Scan for the cell matching the given text and deliver its (x, y) coordinate at center. 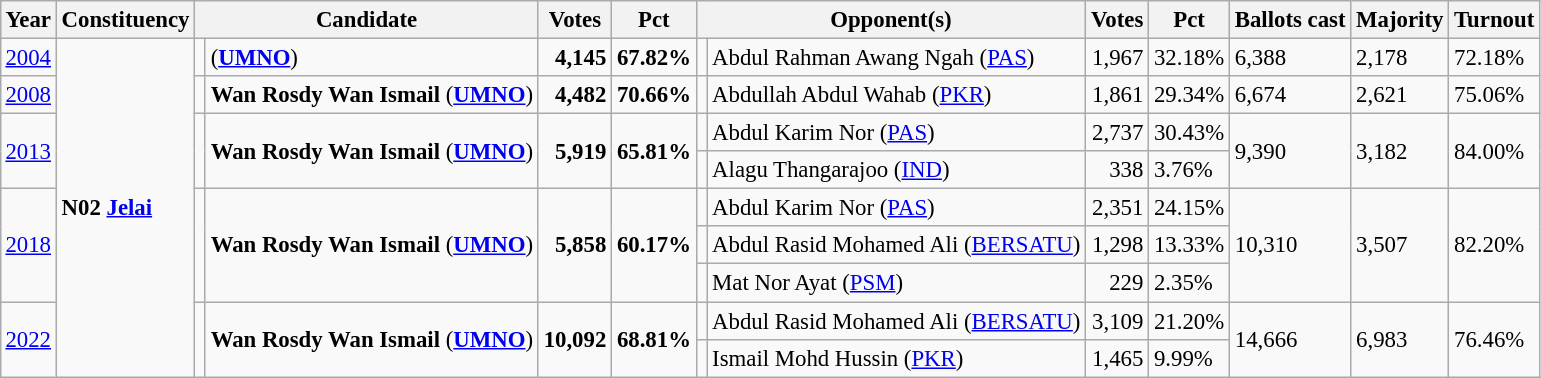
2022 (28, 340)
32.18% (1190, 57)
Mat Nor Ayat (PSM) (896, 283)
68.81% (654, 340)
9,390 (1290, 152)
2,737 (1118, 133)
Ballots cast (1290, 20)
6,388 (1290, 57)
76.46% (1494, 340)
84.00% (1494, 152)
Abdullah Abdul Wahab (PKR) (896, 95)
1,861 (1118, 95)
75.06% (1494, 95)
67.82% (654, 57)
Year (28, 20)
82.20% (1494, 246)
2004 (28, 57)
2,621 (1400, 95)
30.43% (1190, 133)
4,482 (574, 95)
14,666 (1290, 340)
13.33% (1190, 245)
1,967 (1118, 57)
2018 (28, 246)
2013 (28, 152)
Ismail Mohd Hussin (PKR) (896, 358)
Constituency (125, 20)
Abdul Rahman Awang Ngah (PAS) (896, 57)
Opponent(s) (891, 20)
3,109 (1118, 321)
338 (1118, 170)
2,178 (1400, 57)
1,298 (1118, 245)
5,858 (574, 246)
Candidate (367, 20)
6,983 (1400, 340)
2.35% (1190, 283)
N02 Jelai (125, 207)
(UMNO) (372, 57)
70.66% (654, 95)
3,182 (1400, 152)
10,310 (1290, 246)
5,919 (574, 152)
24.15% (1190, 208)
3,507 (1400, 246)
2,351 (1118, 208)
Turnout (1494, 20)
65.81% (654, 152)
3.76% (1190, 170)
10,092 (574, 340)
Majority (1400, 20)
1,465 (1118, 358)
6,674 (1290, 95)
72.18% (1494, 57)
29.34% (1190, 95)
229 (1118, 283)
4,145 (574, 57)
Alagu Thangarajoo (IND) (896, 170)
21.20% (1190, 321)
2008 (28, 95)
60.17% (654, 246)
9.99% (1190, 358)
